Provide the (X, Y) coordinate of the cell's center where the given text is located.  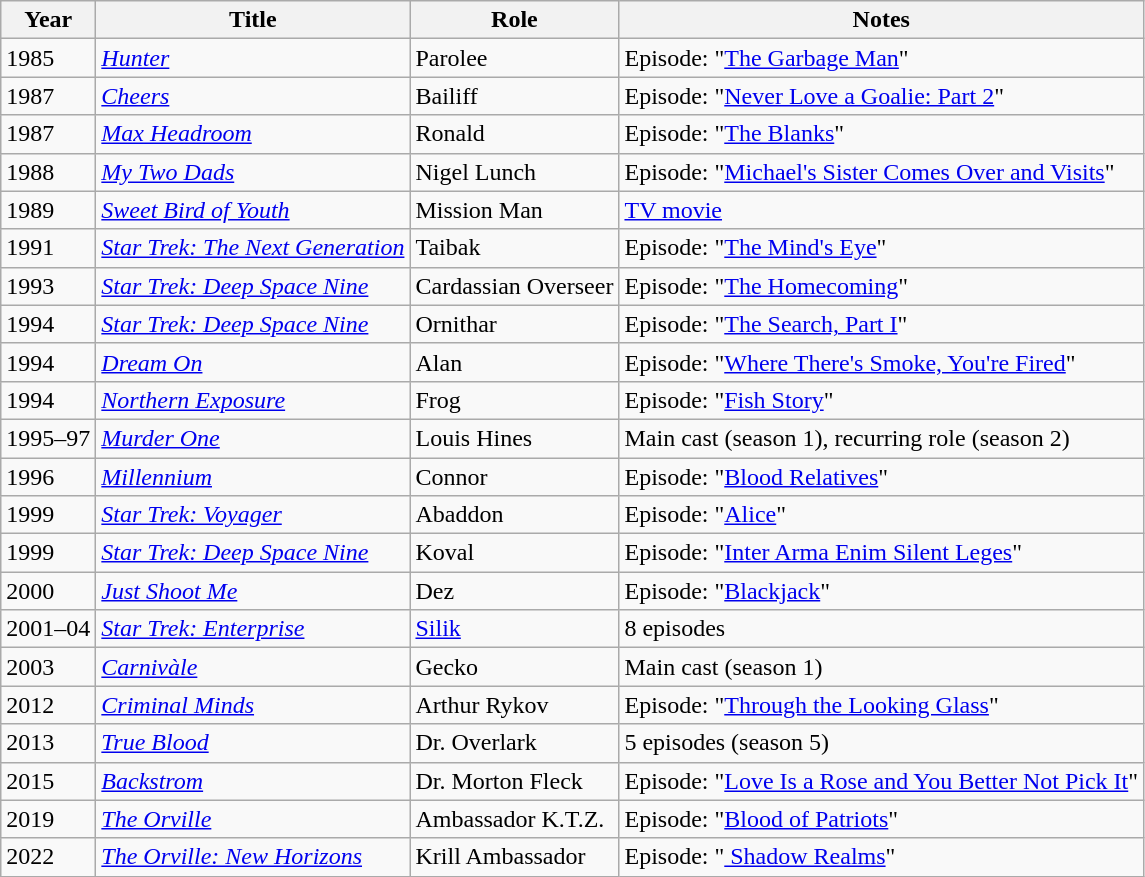
Episode: "Blackjack" (882, 591)
Star Trek: Enterprise (253, 629)
Dez (514, 591)
2019 (48, 819)
Ronald (514, 134)
1985 (48, 58)
Taibak (514, 248)
True Blood (253, 743)
The Orville: New Horizons (253, 857)
2022 (48, 857)
Notes (882, 20)
1988 (48, 172)
Episode: "Alice" (882, 515)
Backstrom (253, 781)
Hunter (253, 58)
Episode: "The Search, Part I" (882, 324)
Main cast (season 1), recurring role (season 2) (882, 438)
Episode: "Through the Looking Glass" (882, 705)
TV movie (882, 210)
Episode: "Fish Story" (882, 400)
Episode: "Never Love a Goalie: Part 2" (882, 96)
Ornithar (514, 324)
5 episodes (season 5) (882, 743)
Dr. Overlark (514, 743)
Episode: "The Homecoming" (882, 286)
Arthur Rykov (514, 705)
2000 (48, 591)
Episode: "Inter Arma Enim Silent Leges" (882, 553)
Silik (514, 629)
Koval (514, 553)
1996 (48, 477)
2012 (48, 705)
Abaddon (514, 515)
Dr. Morton Fleck (514, 781)
2001–04 (48, 629)
Just Shoot Me (253, 591)
Frog (514, 400)
Max Headroom (253, 134)
My Two Dads (253, 172)
1993 (48, 286)
Criminal Minds (253, 705)
Northern Exposure (253, 400)
Episode: "The Garbage Man" (882, 58)
Parolee (514, 58)
Millennium (253, 477)
Episode: "Blood Relatives" (882, 477)
The Orville (253, 819)
Year (48, 20)
2003 (48, 667)
Sweet Bird of Youth (253, 210)
1989 (48, 210)
Nigel Lunch (514, 172)
2013 (48, 743)
Episode: " Shadow Realms" (882, 857)
Episode: "The Blanks" (882, 134)
Mission Man (514, 210)
Murder One (253, 438)
Episode: "Where There's Smoke, You're Fired" (882, 362)
Bailiff (514, 96)
Episode: "Michael's Sister Comes Over and Visits" (882, 172)
Star Trek: The Next Generation (253, 248)
8 episodes (882, 629)
Dream On (253, 362)
Cheers (253, 96)
Episode: "The Mind's Eye" (882, 248)
Krill Ambassador (514, 857)
Episode: "Blood of Patriots" (882, 819)
Title (253, 20)
Star Trek: Voyager (253, 515)
Alan (514, 362)
Gecko (514, 667)
1991 (48, 248)
Louis Hines (514, 438)
2015 (48, 781)
Connor (514, 477)
Role (514, 20)
1995–97 (48, 438)
Cardassian Overseer (514, 286)
Ambassador K.T.Z. (514, 819)
Main cast (season 1) (882, 667)
Carnivàle (253, 667)
Episode: "Love Is a Rose and You Better Not Pick It" (882, 781)
